Identify which cell holds the provided text, then report its (X, Y) central coordinate. 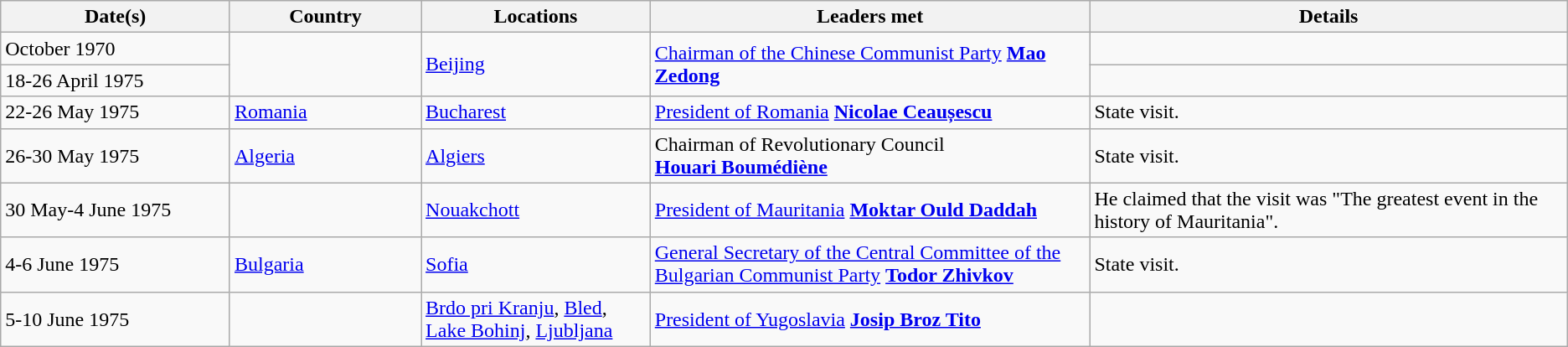
President of Romania Nicolae Ceaușescu (869, 112)
Locations (536, 17)
Nouakchott (536, 210)
Beijing (536, 65)
Algeria (325, 156)
26-30 May 1975 (116, 156)
Bucharest (536, 112)
President of Mauritania Moktar Ould Daddah (869, 210)
Leaders met (869, 17)
Algiers (536, 156)
Details (1328, 17)
President of Yugoslavia Josip Broz Tito (869, 319)
Bulgaria (325, 265)
Sofia (536, 265)
General Secretary of the Central Committee of the Bulgarian Communist Party Todor Zhivkov (869, 265)
4-6 June 1975 (116, 265)
22-26 May 1975 (116, 112)
18-26 April 1975 (116, 80)
Romania (325, 112)
Brdo pri Kranju, Bled, Lake Bohinj, Ljubljana (536, 319)
30 May-4 June 1975 (116, 210)
5-10 June 1975 (116, 319)
Country (325, 17)
Date(s) (116, 17)
Chairman of Revolutionary CouncilHouari Boumédiène (869, 156)
He claimed that the visit was "The greatest event in the history of Mauritania". (1328, 210)
October 1970 (116, 49)
Chairman of the Chinese Communist Party Mao Zedong (869, 65)
